Detect which cell encompasses the target text, then output its [x, y] center coordinate. 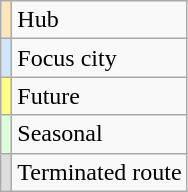
Terminated route [100, 172]
Focus city [100, 58]
Seasonal [100, 134]
Future [100, 96]
Hub [100, 20]
